Detect which cell encompasses the target text, then output its [x, y] center coordinate. 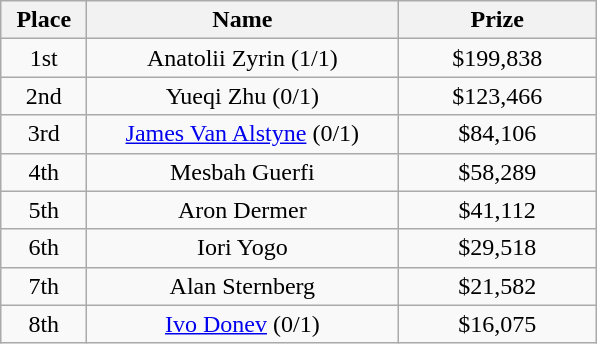
Iori Yogo [242, 248]
Ivo Donev (0/1) [242, 324]
Name [242, 20]
8th [44, 324]
$41,112 [498, 210]
7th [44, 286]
Place [44, 20]
Yueqi Zhu (0/1) [242, 96]
Aron Dermer [242, 210]
6th [44, 248]
$58,289 [498, 172]
2nd [44, 96]
$21,582 [498, 286]
$84,106 [498, 134]
3rd [44, 134]
$16,075 [498, 324]
$29,518 [498, 248]
$123,466 [498, 96]
James Van Alstyne (0/1) [242, 134]
Alan Sternberg [242, 286]
1st [44, 58]
$199,838 [498, 58]
4th [44, 172]
Prize [498, 20]
5th [44, 210]
Anatolii Zyrin (1/1) [242, 58]
Mesbah Guerfi [242, 172]
